For the text-containing cell, return its midpoint in [X, Y] coordinate format. 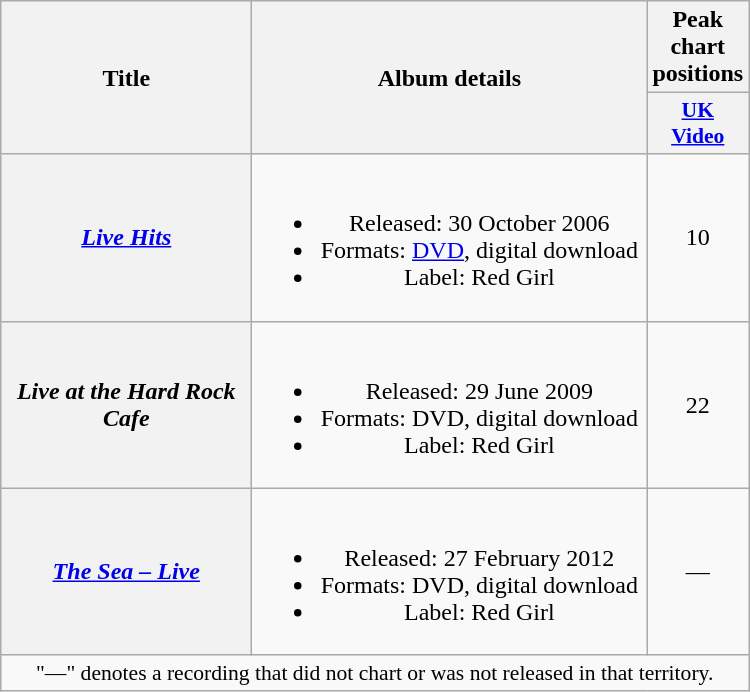
Released: 30 October 2006Formats: DVD, digital downloadLabel: Red Girl [450, 238]
— [698, 572]
Released: 29 June 2009Formats: DVD, digital downloadLabel: Red Girl [450, 404]
Title [126, 78]
UKVideo [698, 124]
10 [698, 238]
22 [698, 404]
Peak chart positions [698, 47]
Album details [450, 78]
Released: 27 February 2012Formats: DVD, digital downloadLabel: Red Girl [450, 572]
Live Hits [126, 238]
The Sea – Live [126, 572]
Live at the Hard Rock Cafe [126, 404]
"—" denotes a recording that did not chart or was not released in that territory. [375, 673]
